Determine the (X, Y) coordinate at the center of the cell enclosing the given text.  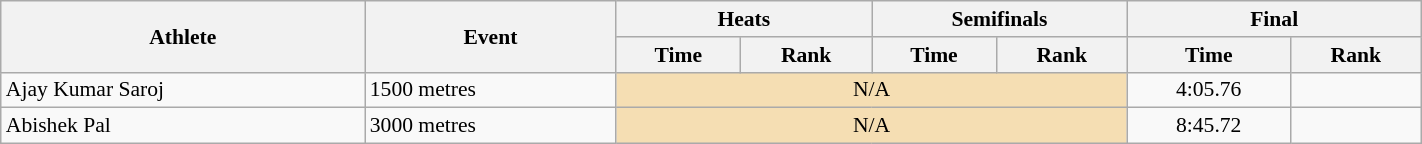
4:05.76 (1208, 90)
1500 metres (490, 90)
Heats (744, 19)
Ajay Kumar Saroj (183, 90)
Semifinals (1000, 19)
3000 metres (490, 126)
8:45.72 (1208, 126)
Abishek Pal (183, 126)
Event (490, 36)
Athlete (183, 36)
Final (1274, 19)
